Scan for the cell matching the given text and deliver its (x, y) coordinate at center. 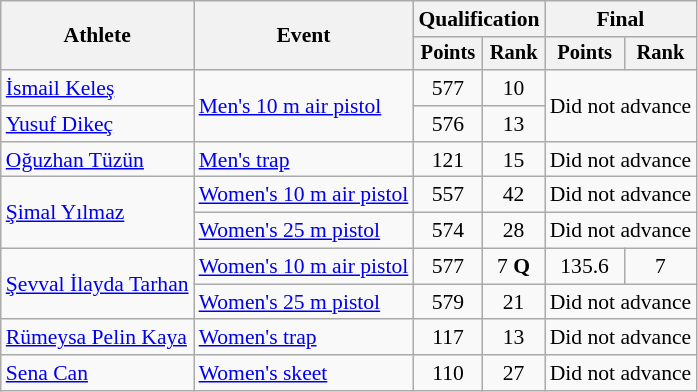
İsmail Keleş (98, 88)
Women's trap (304, 338)
42 (514, 195)
557 (448, 195)
Şevval İlayda Tarhan (98, 284)
121 (448, 160)
576 (448, 124)
Oğuzhan Tüzün (98, 160)
Final (621, 19)
27 (514, 373)
7 (661, 267)
Men's trap (304, 160)
117 (448, 338)
Women's skeet (304, 373)
7 Q (514, 267)
135.6 (585, 267)
15 (514, 160)
Yusuf Dikeç (98, 124)
Athlete (98, 36)
28 (514, 231)
Sena Can (98, 373)
Rümeysa Pelin Kaya (98, 338)
574 (448, 231)
110 (448, 373)
Event (304, 36)
21 (514, 302)
10 (514, 88)
579 (448, 302)
Şimal Yılmaz (98, 212)
Men's 10 m air pistol (304, 106)
Qualification (478, 19)
